Extract the [X, Y] coordinate from the center of the cell holding the provided text.  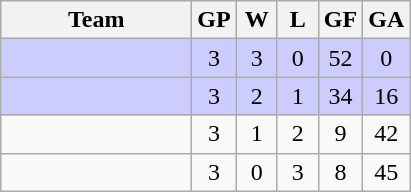
52 [340, 58]
Team [96, 20]
GA [386, 20]
GP [214, 20]
34 [340, 96]
42 [386, 134]
8 [340, 172]
W [256, 20]
45 [386, 172]
L [298, 20]
9 [340, 134]
GF [340, 20]
16 [386, 96]
